Scan for the cell matching the given text and deliver its (X, Y) coordinate at center. 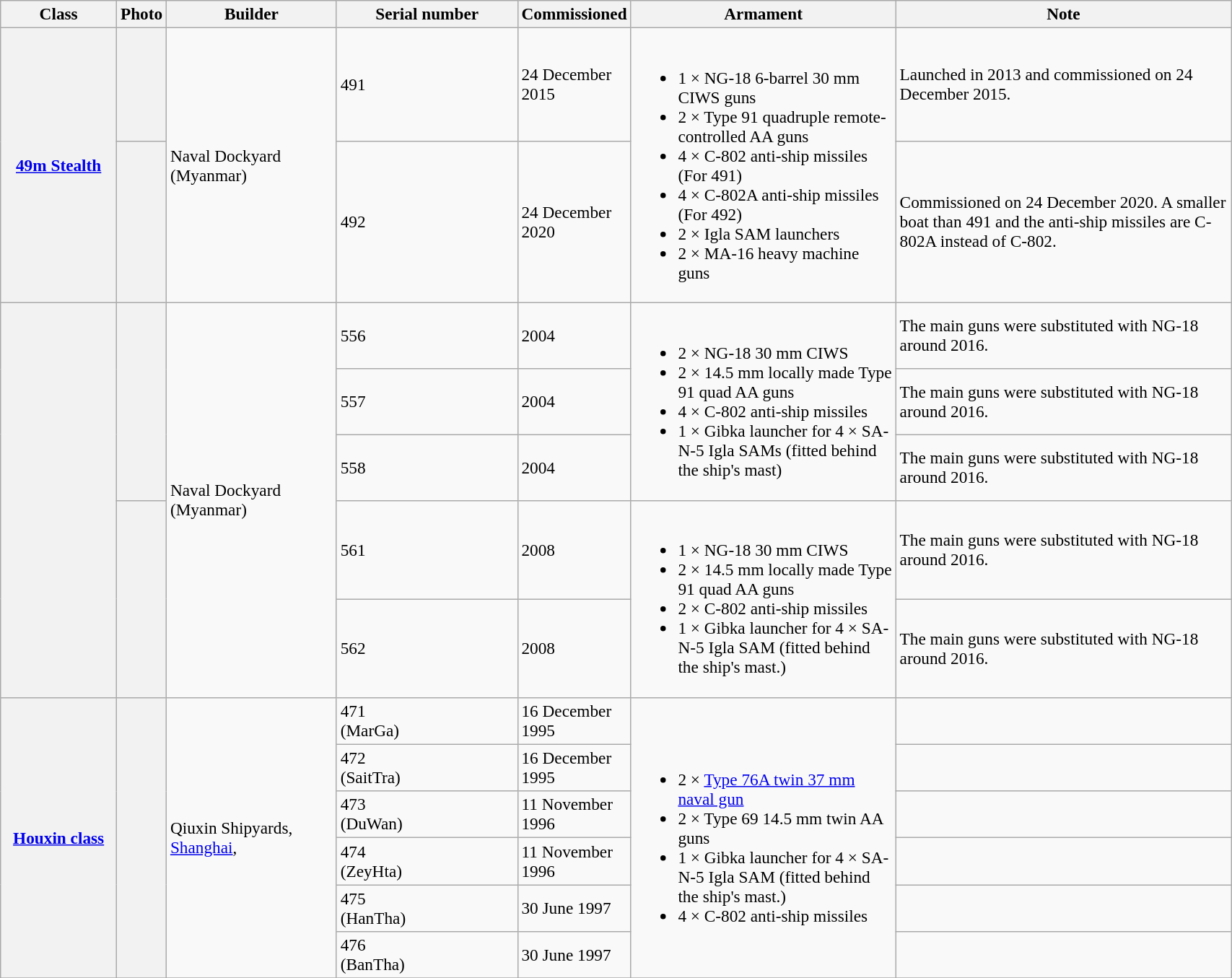
Qiuxin Shipyards, Shanghai, (252, 837)
558 (427, 468)
475(HanTha) (427, 908)
Photo (141, 14)
474(ZeyHta) (427, 860)
Commissioned (575, 14)
561 (427, 550)
Houxin class (59, 837)
562 (427, 648)
Armament (764, 14)
49m Stealth (59, 165)
24 December 2015 (575, 84)
472(SaitTra) (427, 768)
491 (427, 84)
492 (427, 222)
Commissioned on 24 December 2020. A smaller boat than 491 and the anti-ship missiles are C-802A instead of C-802. (1063, 222)
476(BanTha) (427, 954)
Launched in 2013 and commissioned on 24 December 2015. (1063, 84)
Builder (252, 14)
471(MarGa) (427, 720)
473(DuWan) (427, 814)
556 (427, 335)
Class (59, 14)
Note (1063, 14)
557 (427, 401)
Serial number (427, 14)
24 December 2020 (575, 222)
